Return the (x, y) coordinate for the center point of the cell that contains the specified text.  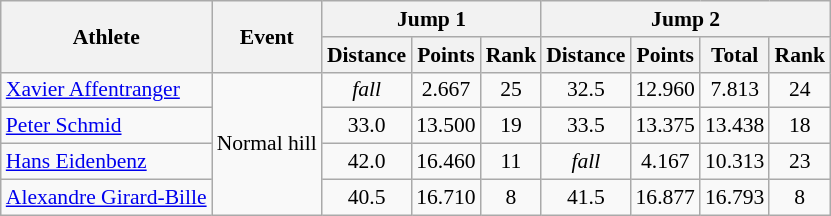
19 (512, 126)
16.460 (446, 162)
32.5 (586, 90)
13.438 (734, 126)
42.0 (366, 162)
41.5 (586, 197)
7.813 (734, 90)
23 (800, 162)
Jump 1 (432, 19)
18 (800, 126)
4.167 (664, 162)
Event (267, 36)
Jump 2 (686, 19)
Normal hill (267, 143)
16.793 (734, 197)
13.500 (446, 126)
Hans Eidenbenz (106, 162)
24 (800, 90)
33.0 (366, 126)
Xavier Affentranger (106, 90)
33.5 (586, 126)
11 (512, 162)
40.5 (366, 197)
Athlete (106, 36)
16.877 (664, 197)
12.960 (664, 90)
Peter Schmid (106, 126)
Alexandre Girard-Bille (106, 197)
16.710 (446, 197)
25 (512, 90)
2.667 (446, 90)
10.313 (734, 162)
13.375 (664, 126)
Total (734, 55)
